Locate the cell with the specified text and output its (x, y) center coordinate. 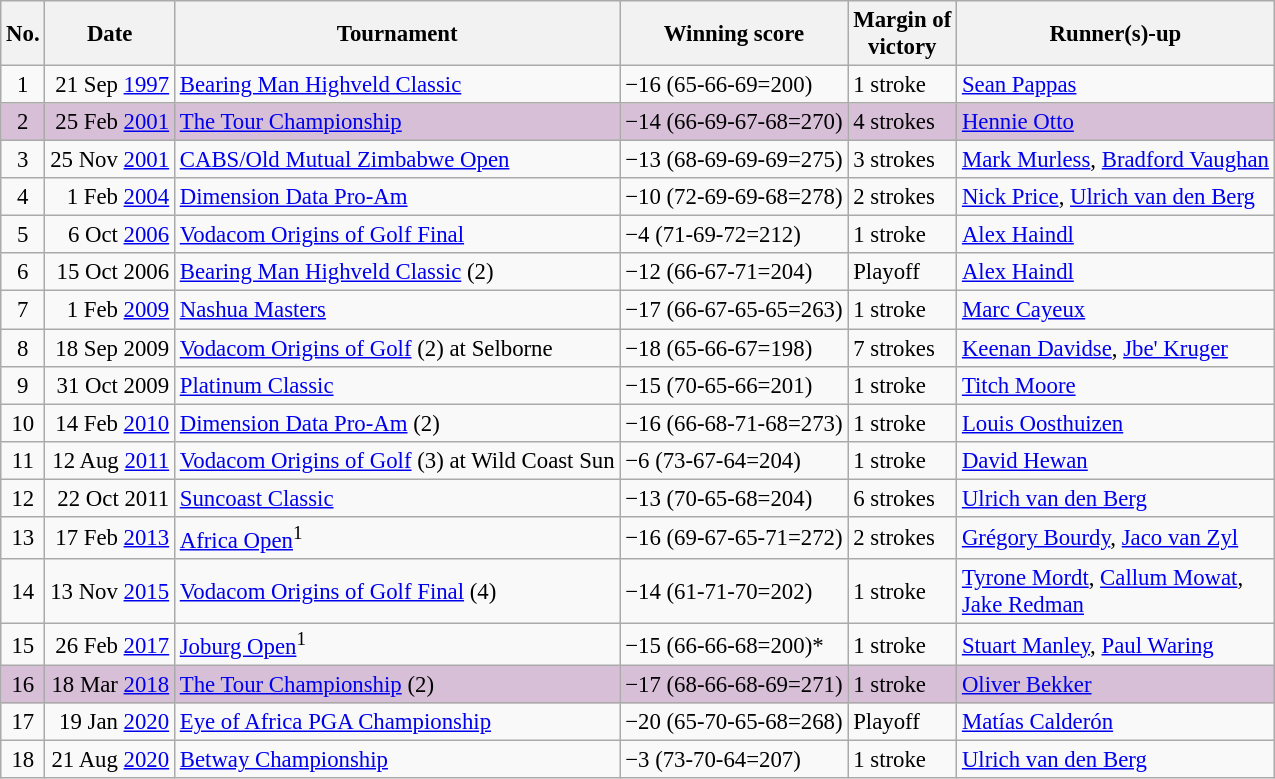
Eye of Africa PGA Championship (396, 722)
Louis Oosthuizen (1116, 423)
1 Feb 2004 (110, 197)
Oliver Bekker (1116, 685)
Bearing Man Highveld Classic (2) (396, 273)
Dimension Data Pro-Am (2) (396, 423)
Vodacom Origins of Golf Final (4) (396, 592)
−12 (66-67-71=204) (734, 273)
18 Mar 2018 (110, 685)
Tyrone Mordt, Callum Mowat, Jake Redman (1116, 592)
−13 (70-65-68=204) (734, 498)
Runner(s)-up (1116, 34)
3 (23, 160)
The Tour Championship (396, 122)
13 (23, 538)
−17 (66-67-65-65=263) (734, 310)
Keenan Davidse, Jbe' Kruger (1116, 348)
21 Aug 2020 (110, 760)
4 (23, 197)
26 Feb 2017 (110, 644)
Mark Murless, Bradford Vaughan (1116, 160)
Dimension Data Pro-Am (396, 197)
17 Feb 2013 (110, 538)
Betway Championship (396, 760)
−15 (70-65-66=201) (734, 385)
The Tour Championship (2) (396, 685)
16 (23, 685)
Joburg Open1 (396, 644)
6 Oct 2006 (110, 235)
−16 (69-67-65-71=272) (734, 538)
15 (23, 644)
2 (23, 122)
Platinum Classic (396, 385)
1 Feb 2009 (110, 310)
−16 (65-66-69=200) (734, 85)
David Hewan (1116, 460)
Sean Pappas (1116, 85)
Margin ofvictory (902, 34)
Date (110, 34)
12 Aug 2011 (110, 460)
6 (23, 273)
31 Oct 2009 (110, 385)
18 Sep 2009 (110, 348)
25 Nov 2001 (110, 160)
Nashua Masters (396, 310)
19 Jan 2020 (110, 722)
−15 (66-66-68=200)* (734, 644)
−4 (71-69-72=212) (734, 235)
Matías Calderón (1116, 722)
−14 (66-69-67-68=270) (734, 122)
Nick Price, Ulrich van den Berg (1116, 197)
−18 (65-66-67=198) (734, 348)
14 Feb 2010 (110, 423)
Titch Moore (1116, 385)
14 (23, 592)
−10 (72-69-69-68=278) (734, 197)
3 strokes (902, 160)
Bearing Man Highveld Classic (396, 85)
Hennie Otto (1116, 122)
11 (23, 460)
−16 (66-68-71-68=273) (734, 423)
15 Oct 2006 (110, 273)
Vodacom Origins of Golf Final (396, 235)
12 (23, 498)
8 (23, 348)
Stuart Manley, Paul Waring (1116, 644)
Marc Cayeux (1116, 310)
Vodacom Origins of Golf (3) at Wild Coast Sun (396, 460)
6 strokes (902, 498)
−3 (73-70-64=207) (734, 760)
−17 (68-66-68-69=271) (734, 685)
9 (23, 385)
5 (23, 235)
4 strokes (902, 122)
−20 (65-70-65-68=268) (734, 722)
No. (23, 34)
Winning score (734, 34)
21 Sep 1997 (110, 85)
Suncoast Classic (396, 498)
Africa Open1 (396, 538)
10 (23, 423)
17 (23, 722)
22 Oct 2011 (110, 498)
7 (23, 310)
Grégory Bourdy, Jaco van Zyl (1116, 538)
25 Feb 2001 (110, 122)
18 (23, 760)
−14 (61-71-70=202) (734, 592)
7 strokes (902, 348)
1 (23, 85)
Tournament (396, 34)
13 Nov 2015 (110, 592)
Vodacom Origins of Golf (2) at Selborne (396, 348)
−6 (73-67-64=204) (734, 460)
CABS/Old Mutual Zimbabwe Open (396, 160)
−13 (68-69-69-69=275) (734, 160)
